Scan for the cell matching the given text and deliver its [x, y] coordinate at center. 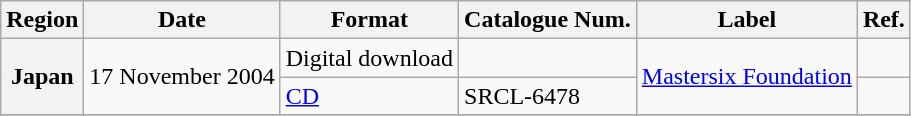
17 November 2004 [182, 77]
Japan [42, 77]
Region [42, 20]
Catalogue Num. [548, 20]
SRCL-6478 [548, 96]
Format [369, 20]
Ref. [884, 20]
Digital download [369, 58]
CD [369, 96]
Mastersix Foundation [746, 77]
Label [746, 20]
Date [182, 20]
